For the text-containing cell, return its midpoint in (X, Y) coordinate format. 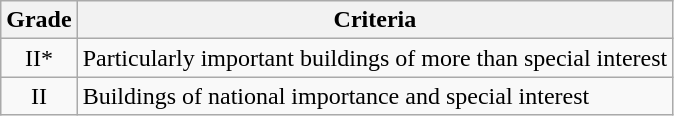
II* (39, 58)
Particularly important buildings of more than special interest (375, 58)
Grade (39, 20)
II (39, 96)
Criteria (375, 20)
Buildings of national importance and special interest (375, 96)
